Capture the cell that displays the provided text and extract its (X, Y) central coordinate. 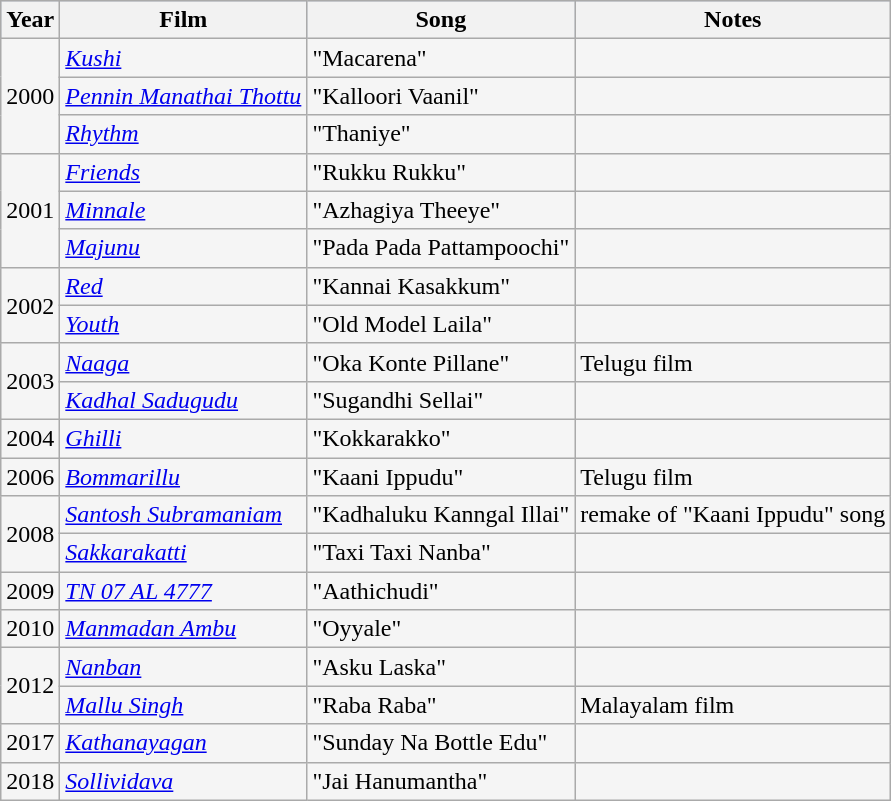
2012 (30, 686)
Minnale (184, 210)
2008 (30, 534)
"Kokkarakko" (441, 438)
"Kaani Ippudu" (441, 477)
Majunu (184, 248)
2006 (30, 477)
"Kannai Kasakkum" (441, 286)
2010 (30, 629)
"Kadhaluku Kanngal Illai" (441, 515)
"Kalloori Vaanil" (441, 96)
"Jai Hanumantha" (441, 781)
"Old Model Laila" (441, 324)
"Sunday Na Bottle Edu" (441, 743)
2000 (30, 96)
Naaga (184, 362)
"Taxi Taxi Nanba" (441, 553)
remake of "Kaani Ippudu" song (733, 515)
"Azhagiya Theeye" (441, 210)
2018 (30, 781)
Film (184, 20)
"Thaniye" (441, 134)
"Oyyale" (441, 629)
2001 (30, 210)
Youth (184, 324)
Malayalam film (733, 705)
"Rukku Rukku" (441, 172)
Mallu Singh (184, 705)
"Oka Konte Pillane" (441, 362)
"Sugandhi Sellai" (441, 400)
Year (30, 20)
2017 (30, 743)
Friends (184, 172)
Kathanayagan (184, 743)
Rhythm (184, 134)
Kadhal Sadugudu (184, 400)
"Pada Pada Pattampoochi" (441, 248)
Notes (733, 20)
"Macarena" (441, 58)
Sakkarakatti (184, 553)
"Aathichudi" (441, 591)
Sollividava (184, 781)
2002 (30, 305)
"Asku Laska" (441, 667)
2004 (30, 438)
Red (184, 286)
"Raba Raba" (441, 705)
Nanban (184, 667)
Bommarillu (184, 477)
2003 (30, 381)
Manmadan Ambu (184, 629)
TN 07 AL 4777 (184, 591)
Kushi (184, 58)
Ghilli (184, 438)
Santosh Subramaniam (184, 515)
2009 (30, 591)
Song (441, 20)
Pennin Manathai Thottu (184, 96)
